Pinpoint the cell where the given text exists, returning its (x, y) midpoint coordinate. 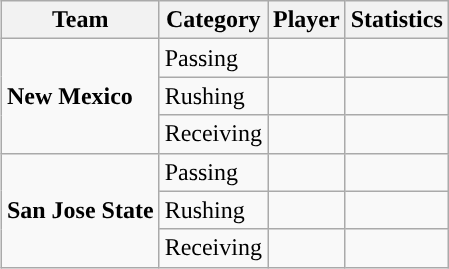
Statistics (396, 20)
San Jose State (80, 210)
Team (80, 20)
New Mexico (80, 96)
Player (307, 20)
Category (213, 20)
